Locate the cell with the specified text and output its [x, y] center coordinate. 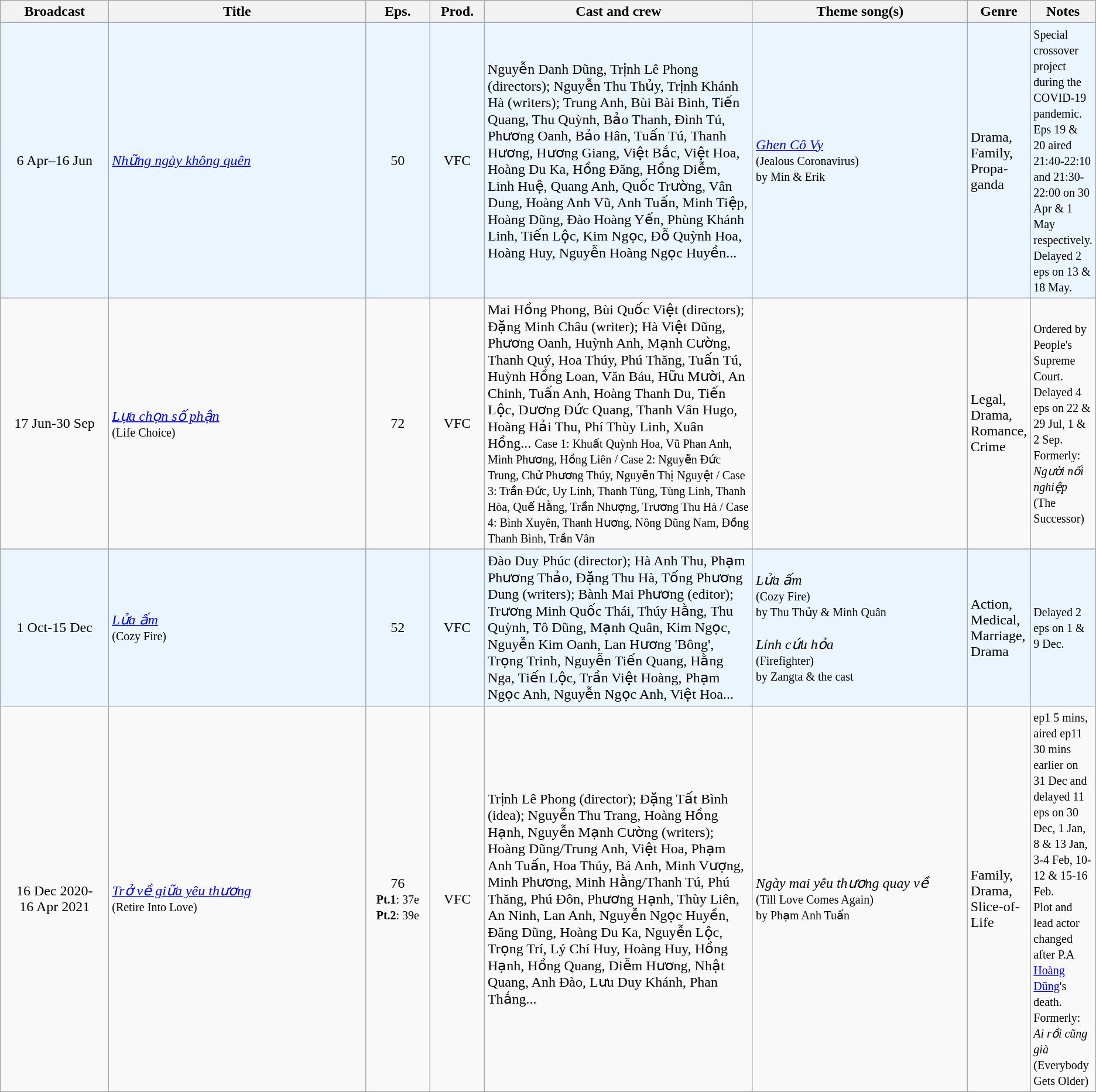
Lửa ấm (Cozy Fire) [237, 627]
Lửa ấm (Cozy Fire)by Thu Thủy & Minh QuânLính cứu hỏa (Firefighter)by Zangta & the cast [859, 627]
Family, Drama, Slice-of-Life [999, 899]
Theme song(s) [859, 12]
Notes [1063, 12]
Cast and crew [618, 12]
17 Jun-30 Sep [55, 424]
Title [237, 12]
Những ngày không quên [237, 160]
Ordered by People's Supreme Court.Delayed 4 eps on 22 & 29 Jul, 1 & 2 Sep.Formerly: Người nối nghiệp(The Successor) [1063, 424]
Ghen Cô Vy (Jealous Coronavirus)by Min & Erik [859, 160]
Eps. [398, 12]
1 Oct-15 Dec [55, 627]
Ngày mai yêu thương quay về (Till Love Comes Again)by Phạm Anh Tuấn [859, 899]
Drama, Family, Propa-ganda [999, 160]
Broadcast [55, 12]
Delayed 2 eps on 1 & 9 Dec. [1063, 627]
6 Apr–16 Jun [55, 160]
Lựa chọn số phận (Life Choice) [237, 424]
Genre [999, 12]
76 Pt.1: 37ePt.2: 39e [398, 899]
Prod. [458, 12]
Action, Medical, Marriage, Drama [999, 627]
50 [398, 160]
52 [398, 627]
Legal, Drama, Romance, Crime [999, 424]
72 [398, 424]
Trở về giữa yêu thương (Retire Into Love) [237, 899]
16 Dec 2020-16 Apr 2021 [55, 899]
